For the text-containing cell, return its midpoint in [X, Y] coordinate format. 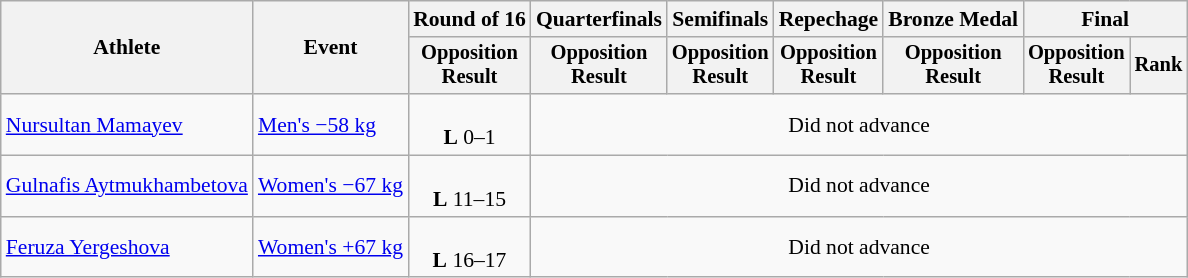
Feruza Yergeshova [127, 248]
Round of 16 [470, 19]
L 16–17 [470, 248]
Women's −67 kg [330, 186]
Rank [1159, 66]
Bronze Medal [953, 19]
L 11–15 [470, 186]
Repechage [829, 19]
Final [1105, 19]
Gulnafis Aytmukhambetova [127, 186]
Women's +67 kg [330, 248]
L 0–1 [470, 124]
Athlete [127, 48]
Men's −58 kg [330, 124]
Nursultan Mamayev [127, 124]
Event [330, 48]
Quarterfinals [599, 19]
Semifinals [720, 19]
